Locate the cell with the specified text and output its (x, y) center coordinate. 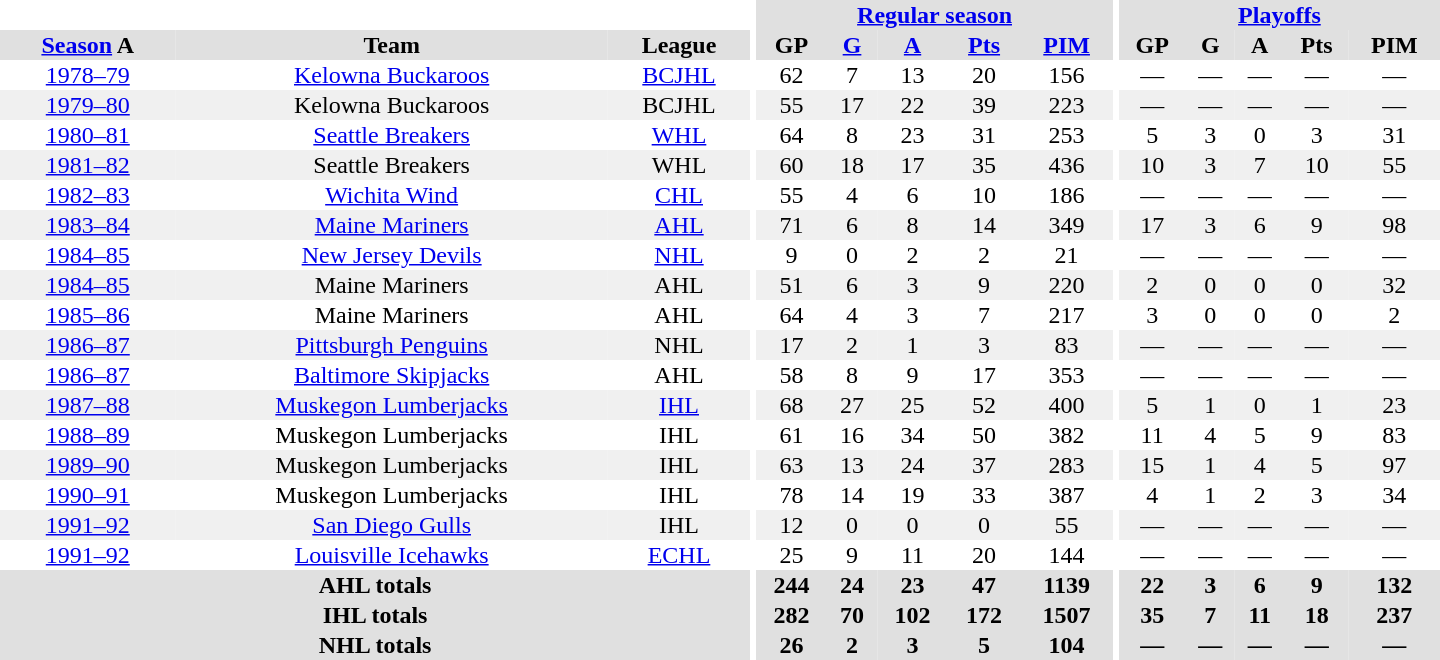
436 (1067, 165)
NHL totals (375, 645)
78 (792, 495)
52 (984, 405)
400 (1067, 405)
172 (984, 615)
283 (1067, 465)
132 (1394, 585)
244 (792, 585)
156 (1067, 75)
217 (1067, 315)
37 (984, 465)
1988–89 (88, 435)
382 (1067, 435)
21 (1067, 255)
1979–80 (88, 105)
39 (984, 105)
223 (1067, 105)
1507 (1067, 615)
CHL (679, 195)
1985–86 (88, 315)
12 (792, 525)
349 (1067, 225)
League (679, 45)
58 (792, 375)
Wichita Wind (392, 195)
353 (1067, 375)
1980–81 (88, 135)
16 (852, 435)
15 (1152, 465)
71 (792, 225)
San Diego Gulls (392, 525)
282 (792, 615)
27 (852, 405)
Louisville Icehawks (392, 555)
50 (984, 435)
68 (792, 405)
253 (1067, 135)
104 (1067, 645)
186 (1067, 195)
237 (1394, 615)
220 (1067, 285)
AHL totals (375, 585)
1981–82 (88, 165)
ECHL (679, 555)
33 (984, 495)
New Jersey Devils (392, 255)
IHL totals (375, 615)
144 (1067, 555)
62 (792, 75)
60 (792, 165)
Regular season (935, 15)
32 (1394, 285)
63 (792, 465)
387 (1067, 495)
70 (852, 615)
97 (1394, 465)
1978–79 (88, 75)
Season A (88, 45)
Team (392, 45)
51 (792, 285)
1989–90 (88, 465)
1139 (1067, 585)
1990–91 (88, 495)
1982–83 (88, 195)
Pittsburgh Penguins (392, 345)
Playoffs (1280, 15)
19 (913, 495)
26 (792, 645)
1987–88 (88, 405)
47 (984, 585)
1983–84 (88, 225)
Baltimore Skipjacks (392, 375)
61 (792, 435)
98 (1394, 225)
102 (913, 615)
